Provide the (x, y) coordinate of the cell's center where the given text is located.  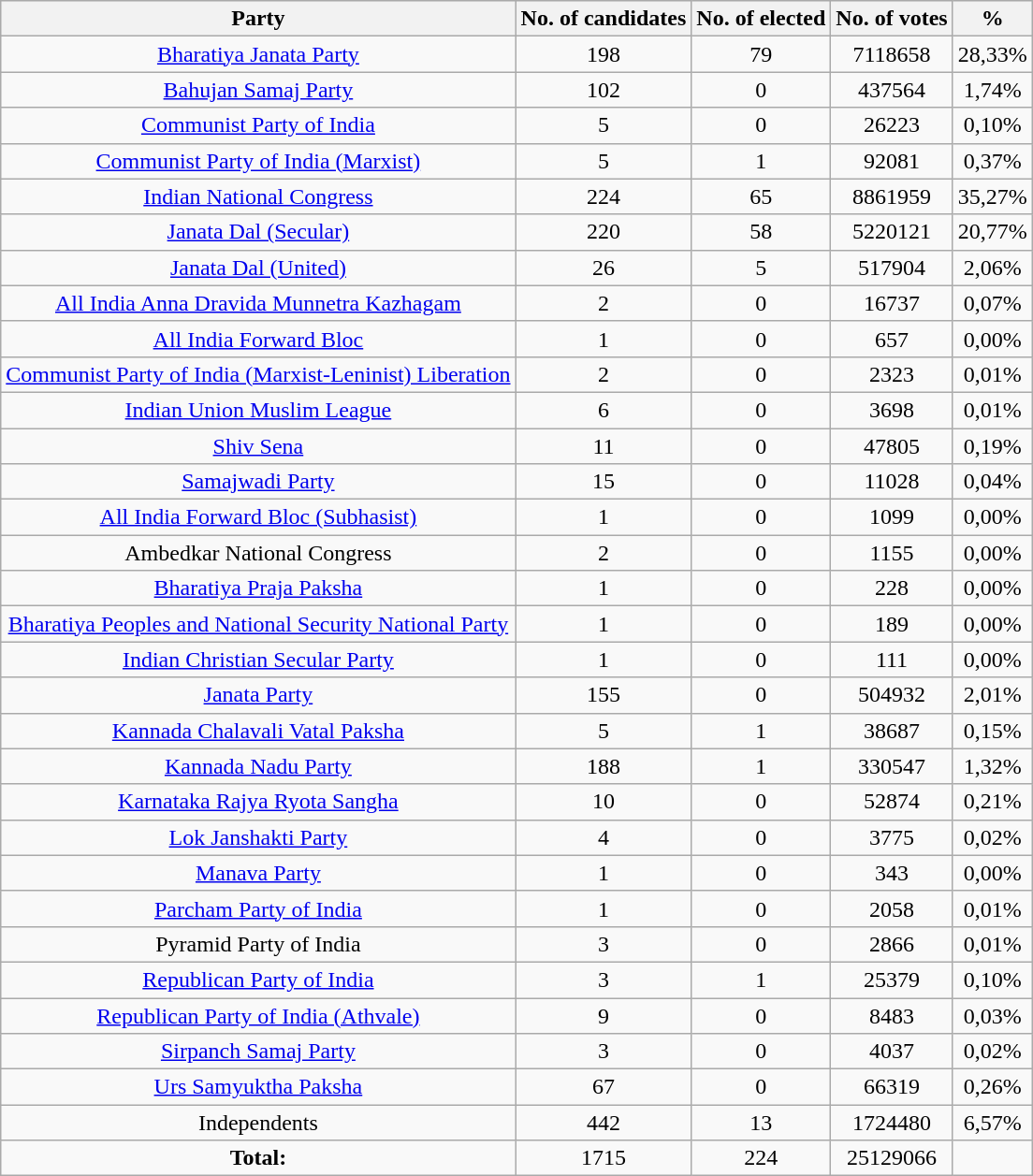
2,06% (992, 268)
Republican Party of India (258, 980)
Independents (258, 1123)
1099 (892, 517)
504932 (892, 695)
Samajwadi Party (258, 482)
38687 (892, 731)
8483 (892, 1015)
No. of votes (892, 19)
189 (892, 624)
1155 (892, 553)
0,07% (992, 303)
9 (604, 1015)
Janata Party (258, 695)
Indian Christian Secular Party (258, 660)
Communist Party of India (Marxist-Leninist) Liberation (258, 374)
Total: (258, 1158)
0,26% (992, 1087)
188 (604, 766)
Parcham Party of India (258, 908)
0,03% (992, 1015)
2058 (892, 908)
35,27% (992, 196)
Communist Party of India (Marxist) (258, 161)
Lok Janshakti Party (258, 837)
No. of candidates (604, 19)
79 (762, 54)
No. of elected (762, 19)
25129066 (892, 1158)
437564 (892, 90)
1715 (604, 1158)
4037 (892, 1052)
26 (604, 268)
66319 (892, 1087)
2323 (892, 374)
343 (892, 873)
0,37% (992, 161)
Communist Party of India (258, 125)
52874 (892, 802)
47805 (892, 446)
Manava Party (258, 873)
Sirpanch Samaj Party (258, 1052)
3775 (892, 837)
13 (762, 1123)
198 (604, 54)
6,57% (992, 1123)
All India Anna Dravida Munnetra Kazhagam (258, 303)
3698 (892, 410)
0,21% (992, 802)
Bharatiya Praja Paksha (258, 588)
Janata Dal (Secular) (258, 232)
220 (604, 232)
155 (604, 695)
20,77% (992, 232)
Shiv Sena (258, 446)
Republican Party of India (Athvale) (258, 1015)
% (992, 19)
0,04% (992, 482)
0,19% (992, 446)
Urs Samyuktha Paksha (258, 1087)
Janata Dal (United) (258, 268)
4 (604, 837)
Kannada Nadu Party (258, 766)
7118658 (892, 54)
Ambedkar National Congress (258, 553)
8861959 (892, 196)
58 (762, 232)
11 (604, 446)
0,15% (992, 731)
All India Forward Bloc (Subhasist) (258, 517)
2866 (892, 944)
657 (892, 339)
Indian National Congress (258, 196)
1,74% (992, 90)
92081 (892, 161)
102 (604, 90)
11028 (892, 482)
517904 (892, 268)
65 (762, 196)
16737 (892, 303)
All India Forward Bloc (258, 339)
67 (604, 1087)
15 (604, 482)
Kannada Chalavali Vatal Paksha (258, 731)
1724480 (892, 1123)
Bahujan Samaj Party (258, 90)
25379 (892, 980)
330547 (892, 766)
228 (892, 588)
Bharatiya Peoples and National Security National Party (258, 624)
26223 (892, 125)
10 (604, 802)
6 (604, 410)
Indian Union Muslim League (258, 410)
Karnataka Rajya Ryota Sangha (258, 802)
Bharatiya Janata Party (258, 54)
28,33% (992, 54)
442 (604, 1123)
Pyramid Party of India (258, 944)
Party (258, 19)
111 (892, 660)
5220121 (892, 232)
1,32% (992, 766)
2,01% (992, 695)
